Determine the (x, y) coordinate at the center of the cell enclosing the given text.  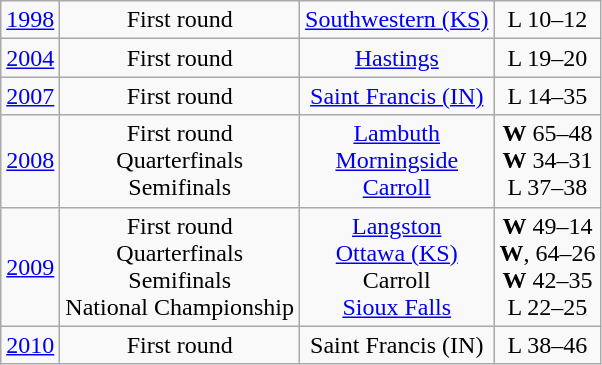
First roundQuarterfinalsSemifinalsNational Championship (180, 266)
L 10–12 (548, 20)
Southwestern (KS) (397, 20)
W 65–48W 34–31L 37–38 (548, 161)
Hastings (397, 58)
L 19–20 (548, 58)
1998 (30, 20)
2010 (30, 345)
2008 (30, 161)
LangstonOttawa (KS)CarrollSioux Falls (397, 266)
First roundQuarterfinalsSemifinals (180, 161)
L 14–35 (548, 96)
2004 (30, 58)
LambuthMorningsideCarroll (397, 161)
2009 (30, 266)
2007 (30, 96)
W 49–14W, 64–26W 42–35L 22–25 (548, 266)
L 38–46 (548, 345)
